Provide the [X, Y] coordinate of the cell's center where the given text is located.  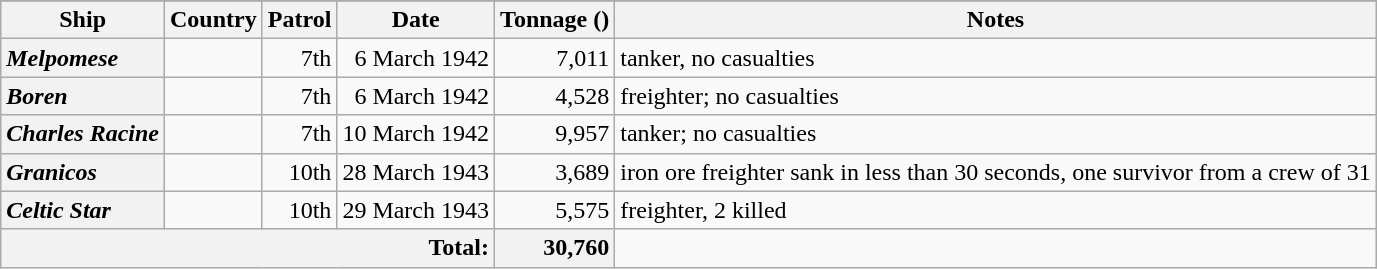
3,689 [555, 172]
Charles Racine [83, 134]
28 March 1943 [416, 172]
4,528 [555, 96]
tanker; no casualties [996, 134]
freighter, 2 killed [996, 210]
tanker, no casualties [996, 58]
5,575 [555, 210]
Date [416, 20]
Country [214, 20]
9,957 [555, 134]
Patrol [300, 20]
10 March 1942 [416, 134]
Total: [248, 248]
Tonnage () [555, 20]
7,011 [555, 58]
Celtic Star [83, 210]
Granicos [83, 172]
Ship [83, 20]
freighter; no casualties [996, 96]
Boren [83, 96]
iron ore freighter sank in less than 30 seconds, one survivor from a crew of 31 [996, 172]
30,760 [555, 248]
29 March 1943 [416, 210]
Notes [996, 20]
Melpomese [83, 58]
